Search for the cell housing the specified text and yield its (x, y) center coordinate. 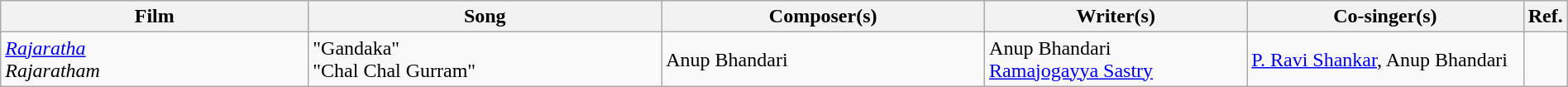
Rajaratha Rajaratham (155, 60)
Film (155, 17)
Co-singer(s) (1385, 17)
Song (485, 17)
Anup Bhandari (824, 60)
"Gandaka" "Chal Chal Gurram" (485, 60)
P. Ravi Shankar, Anup Bhandari (1385, 60)
Writer(s) (1116, 17)
Composer(s) (824, 17)
Anup Bhandari Ramajogayya Sastry (1116, 60)
Ref. (1545, 17)
